For the text-containing cell, return its midpoint in [x, y] coordinate format. 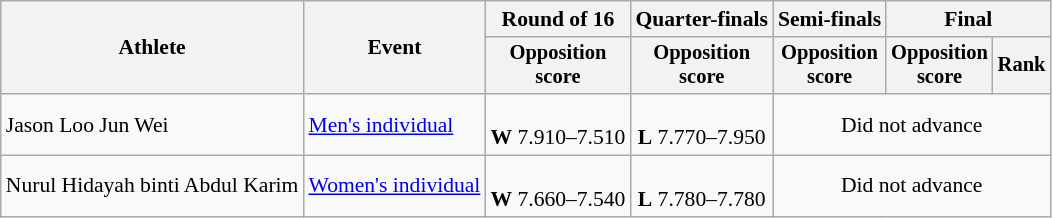
L 7.780–7.780 [701, 186]
Round of 16 [558, 19]
Final [968, 19]
Women's individual [394, 186]
W 7.910–7.510 [558, 124]
Rank [1022, 66]
Quarter-finals [701, 19]
W 7.660–7.540 [558, 186]
Men's individual [394, 124]
Athlete [152, 48]
Semi-finals [830, 19]
Jason Loo Jun Wei [152, 124]
Event [394, 48]
Nurul Hidayah binti Abdul Karim [152, 186]
L 7.770–7.950 [701, 124]
